Determine the [x, y] coordinate at the center of the cell enclosing the given text.  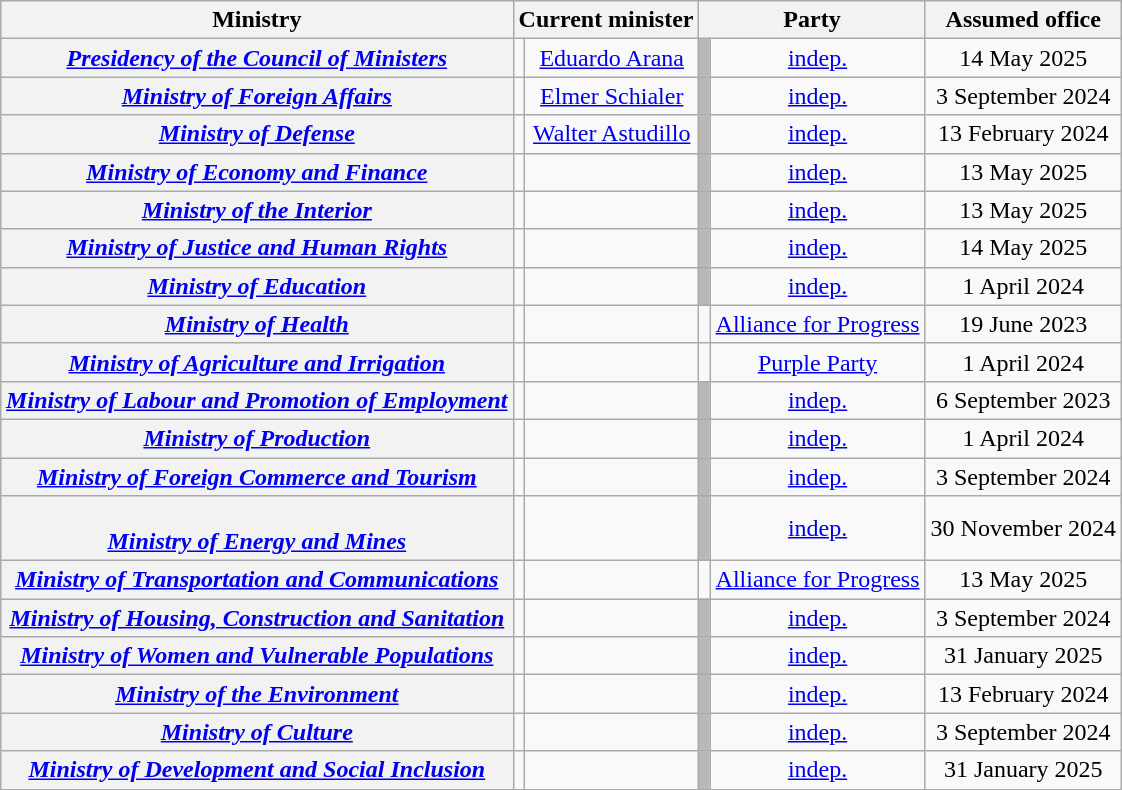
Ministry of the Environment [257, 694]
Ministry of Housing, Construction and Sanitation [257, 618]
Assumed office [1023, 20]
19 June 2023 [1023, 324]
Ministry of Production [257, 438]
Ministry of Development and Social Inclusion [257, 770]
Ministry of Labour and Promotion of Employment [257, 400]
Purple Party [818, 362]
Ministry of Culture [257, 732]
Ministry of Agriculture and Irrigation [257, 362]
Ministry of Health [257, 324]
Ministry of Women and Vulnerable Populations [257, 656]
Ministry of Education [257, 286]
Eduardo Arana [611, 58]
Ministry of the Interior [257, 210]
Ministry of Defense [257, 134]
Presidency of the Council of Ministers [257, 58]
Walter Astudillo [611, 134]
Ministry [257, 20]
30 November 2024 [1023, 528]
6 September 2023 [1023, 400]
Ministry of Economy and Finance [257, 172]
Party [812, 20]
Ministry of Transportation and Communications [257, 580]
Ministry of Energy and Mines [257, 528]
Current minister [606, 20]
Ministry of Foreign Commerce and Tourism [257, 477]
Elmer Schialer [611, 96]
Ministry of Foreign Affairs [257, 96]
Ministry of Justice and Human Rights [257, 248]
